Provide the [x, y] coordinate of the cell's center where the given text is located.  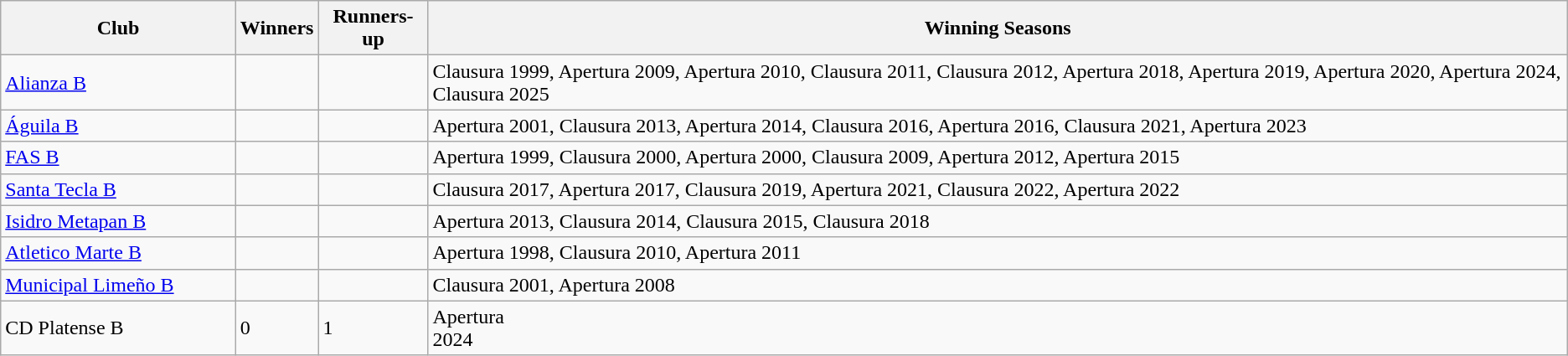
FAS B [119, 157]
Atletico Marte B [119, 253]
Club [119, 28]
Clausura 1999, Apertura 2009, Apertura 2010, Clausura 2011, Clausura 2012, Apertura 2018, Apertura 2019, Apertura 2020, Apertura 2024, Clausura 2025 [998, 82]
Apertura2024 [998, 328]
Runners-up [374, 28]
Municipal Limeño B [119, 285]
Alianza B [119, 82]
Clausura 2017, Apertura 2017, Clausura 2019, Apertura 2021, Clausura 2022, Apertura 2022 [998, 189]
Winning Seasons [998, 28]
Santa Tecla B [119, 189]
1 [374, 328]
0 [276, 328]
Apertura 2001, Clausura 2013, Apertura 2014, Clausura 2016, Apertura 2016, Clausura 2021, Apertura 2023 [998, 126]
CD Platense B [119, 328]
Winners [276, 28]
Apertura 1998, Clausura 2010, Apertura 2011 [998, 253]
Apertura 1999, Clausura 2000, Apertura 2000, Clausura 2009, Apertura 2012, Apertura 2015 [998, 157]
Isidro Metapan B [119, 221]
Clausura 2001, Apertura 2008 [998, 285]
Águila B [119, 126]
Apertura 2013, Clausura 2014, Clausura 2015, Clausura 2018 [998, 221]
